Detect which cell encompasses the target text, then output its (X, Y) center coordinate. 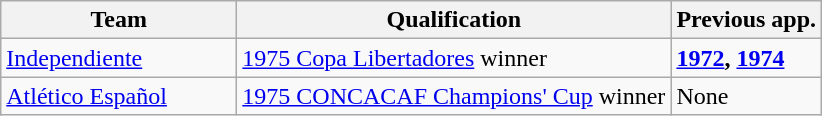
Independiente (119, 58)
Qualification (454, 20)
Atlético Español (119, 96)
1975 CONCACAF Champions' Cup winner (454, 96)
1975 Copa Libertadores winner (454, 58)
Previous app. (746, 20)
None (746, 96)
1972, 1974 (746, 58)
Team (119, 20)
